Provide the (x, y) coordinate of the cell's center where the given text is located.  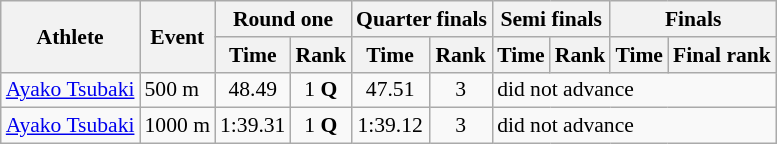
Final rank (722, 55)
Quarter finals (422, 19)
Semi finals (551, 19)
Athlete (70, 36)
Round one (283, 19)
1:39.31 (252, 126)
47.51 (390, 90)
48.49 (252, 90)
Event (178, 36)
Finals (693, 19)
1:39.12 (390, 126)
500 m (178, 90)
1000 m (178, 126)
